Search for the cell housing the specified text and yield its [x, y] center coordinate. 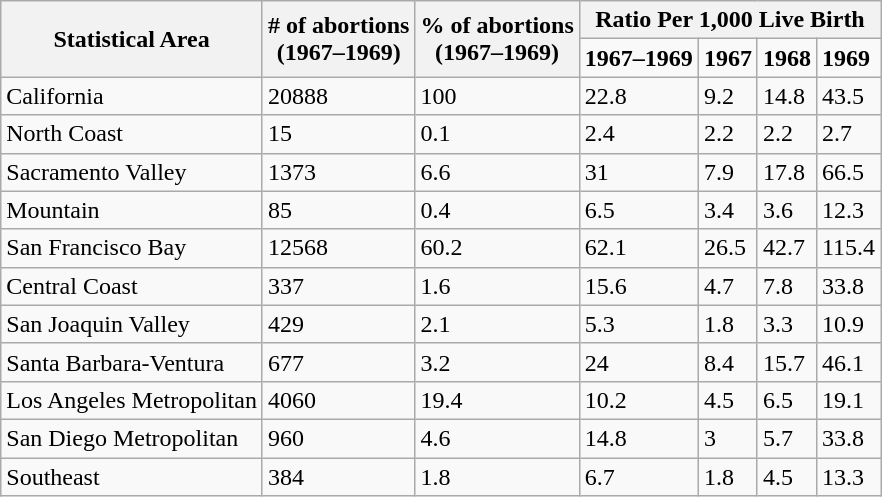
384 [338, 477]
Southeast [132, 477]
13.3 [848, 477]
100 [497, 96]
6.7 [638, 477]
677 [338, 362]
85 [338, 210]
Central Coast [132, 286]
Santa Barbara-Ventura [132, 362]
3.4 [728, 210]
Los Angeles Metropolitan [132, 400]
12.3 [848, 210]
3.6 [786, 210]
5.3 [638, 324]
1968 [786, 58]
1967 [728, 58]
4060 [338, 400]
1969 [848, 58]
9.2 [728, 96]
1.6 [497, 286]
429 [338, 324]
20888 [338, 96]
6.6 [497, 172]
Sacramento Valley [132, 172]
4.6 [497, 438]
337 [338, 286]
46.1 [848, 362]
10.9 [848, 324]
2.4 [638, 134]
115.4 [848, 248]
60.2 [497, 248]
42.7 [786, 248]
0.1 [497, 134]
North Coast [132, 134]
62.1 [638, 248]
8.4 [728, 362]
24 [638, 362]
10.2 [638, 400]
3.3 [786, 324]
5.7 [786, 438]
4.7 [728, 286]
Statistical Area [132, 39]
1373 [338, 172]
7.8 [786, 286]
7.9 [728, 172]
22.8 [638, 96]
15.6 [638, 286]
# of abortions(1967–1969) [338, 39]
12568 [338, 248]
31 [638, 172]
19.1 [848, 400]
15.7 [786, 362]
15 [338, 134]
Mountain [132, 210]
960 [338, 438]
0.4 [497, 210]
San Diego Metropolitan [132, 438]
26.5 [728, 248]
66.5 [848, 172]
19.4 [497, 400]
1967–1969 [638, 58]
3.2 [497, 362]
3 [728, 438]
San Francisco Bay [132, 248]
2.1 [497, 324]
2.7 [848, 134]
% of abortions(1967–1969) [497, 39]
17.8 [786, 172]
Ratio Per 1,000 Live Birth [730, 20]
California [132, 96]
43.5 [848, 96]
San Joaquin Valley [132, 324]
